Capture the cell that displays the provided text and extract its (x, y) central coordinate. 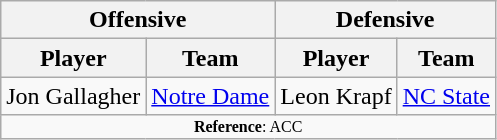
Jon Gallagher (74, 96)
Reference: ACC (248, 127)
Defensive (386, 20)
Notre Dame (210, 96)
Leon Krapf (336, 96)
NC State (446, 96)
Offensive (138, 20)
